Return the [x, y] coordinate for the center point of the cell that contains the specified text.  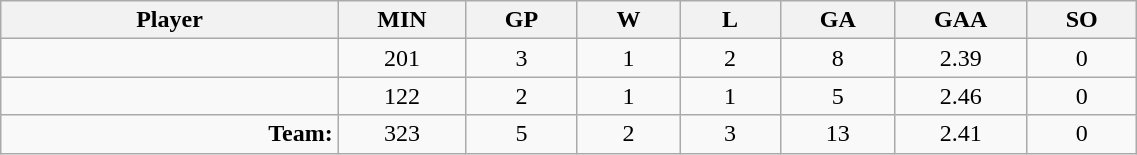
MIN [402, 20]
GA [838, 20]
Team: [170, 134]
GAA [961, 20]
2.39 [961, 58]
GP [522, 20]
2.46 [961, 96]
122 [402, 96]
L [730, 20]
W [628, 20]
201 [402, 58]
2.41 [961, 134]
13 [838, 134]
SO [1081, 20]
8 [838, 58]
323 [402, 134]
Player [170, 20]
